Return [X, Y] of the center of cell containing provided text 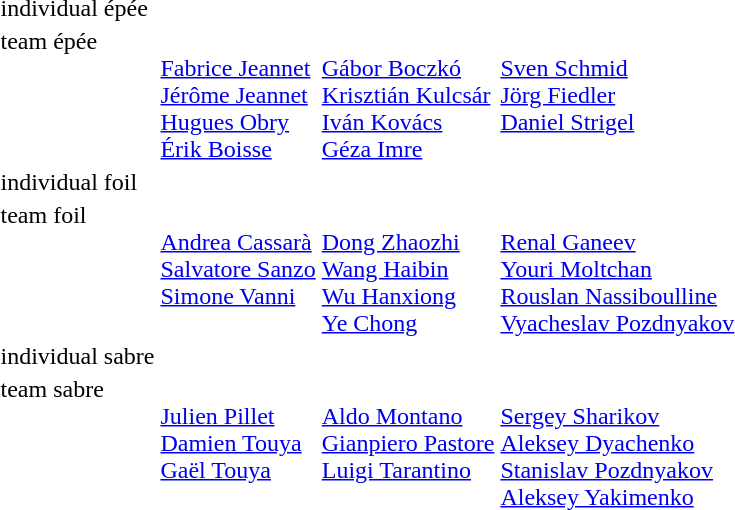
Gábor BoczkóKrisztián KulcsárIván KovácsGéza Imre [408, 95]
Fabrice JeannetJérôme JeannetHugues ObryÉrik Boisse [238, 95]
Dong ZhaozhiWang HaibinWu HanxiongYe Chong [408, 269]
Andrea CassaràSalvatore SanzoSimone Vanni [238, 269]
